Extract the [x, y] coordinate from the center of the cell holding the provided text.  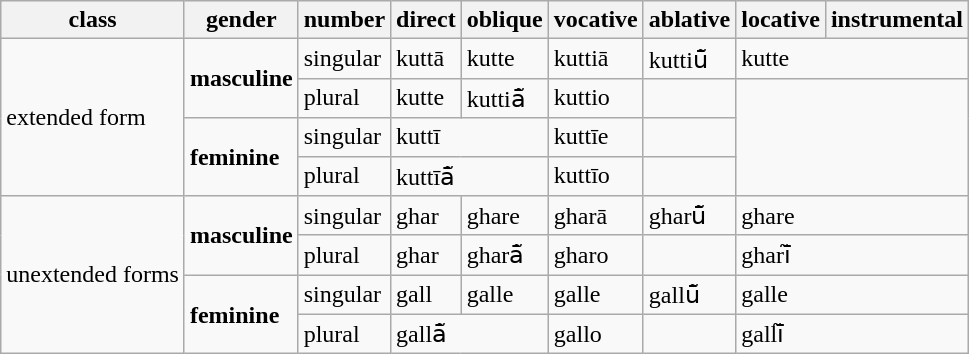
oblique [504, 20]
gharū̃ [689, 216]
gallā̃ [470, 334]
kuttā [426, 59]
kuttī [470, 137]
kuttiū̃ [689, 59]
number [344, 20]
kuttio [596, 98]
vocative [596, 20]
locative [781, 20]
kuttiā [596, 59]
extended form [93, 118]
instrumental [896, 20]
gharā [596, 216]
kuttīā̃ [470, 176]
unextended forms [93, 275]
gharī̃ [852, 255]
gallī̃ [852, 334]
gharo [596, 255]
kuttīo [596, 176]
kuttiā̃ [504, 98]
gallo [596, 334]
gallū̃ [689, 295]
class [93, 20]
gender [241, 20]
ablative [689, 20]
gharā̃ [504, 255]
gall [426, 295]
kuttīe [596, 137]
direct [426, 20]
